Find where the given text appears and provide that cell's center as (X, Y) coordinate. 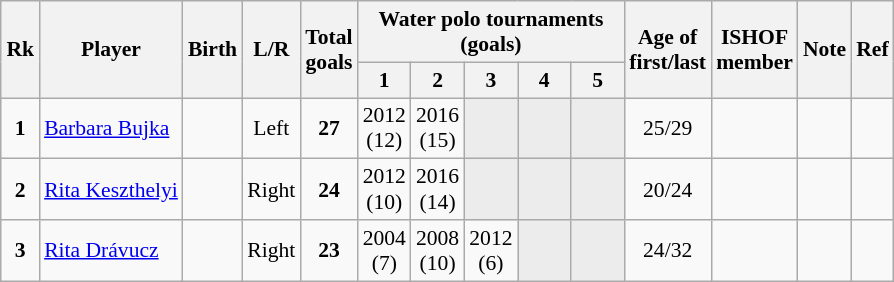
Totalgoals (328, 50)
5 (598, 80)
2012(10) (384, 190)
Rita Drávucz (111, 250)
24/32 (668, 250)
27 (328, 128)
L/R (271, 50)
4 (544, 80)
25/29 (668, 128)
Birth (212, 50)
Left (271, 128)
Rk (20, 50)
2016(15) (438, 128)
Water polo tournaments(goals) (492, 32)
2012(12) (384, 128)
2016(14) (438, 190)
23 (328, 250)
24 (328, 190)
Age offirst/last (668, 50)
Rita Keszthelyi (111, 190)
ISHOFmember (754, 50)
2008(10) (438, 250)
Ref (872, 50)
Note (824, 50)
20/24 (668, 190)
Barbara Bujka (111, 128)
2004(7) (384, 250)
2012(6) (490, 250)
Player (111, 50)
